Locate the cell with the specified text and output its (X, Y) center coordinate. 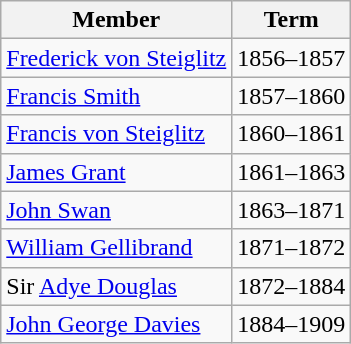
1861–1863 (292, 172)
James Grant (116, 172)
William Gellibrand (116, 248)
1871–1872 (292, 248)
1863–1871 (292, 210)
John Swan (116, 210)
Sir Adye Douglas (116, 286)
Frederick von Steiglitz (116, 58)
Francis Smith (116, 96)
1857–1860 (292, 96)
1872–1884 (292, 286)
1860–1861 (292, 134)
1884–1909 (292, 324)
Term (292, 20)
Member (116, 20)
1856–1857 (292, 58)
Francis von Steiglitz (116, 134)
John George Davies (116, 324)
